Provide the [X, Y] coordinate of the cell's center where the given text is located.  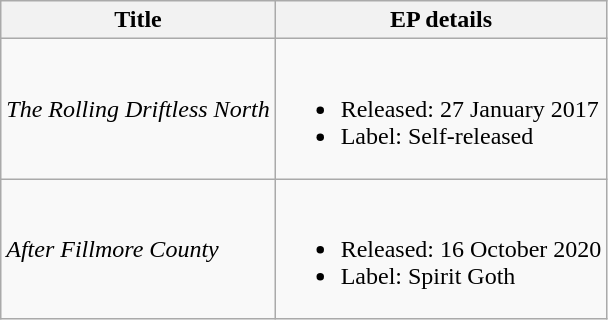
Released: 16 October 2020Label: Spirit Goth [441, 249]
The Rolling Driftless North [138, 109]
Released: 27 January 2017Label: Self-released [441, 109]
EP details [441, 20]
After Fillmore County [138, 249]
Title [138, 20]
